Extract the (X, Y) coordinate from the center of the cell holding the provided text.  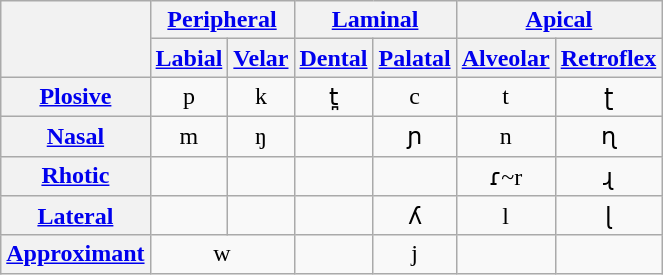
ɲ (414, 136)
Velar (261, 58)
l (506, 216)
ŋ (261, 136)
ɳ (608, 136)
t̪ (334, 97)
Plosive (76, 97)
j (414, 254)
w (222, 254)
k (261, 97)
p (189, 97)
Retroflex (608, 58)
Peripheral (222, 20)
Rhotic (76, 176)
m (189, 136)
Nasal (76, 136)
Approximant (76, 254)
ɭ (608, 216)
Palatal (414, 58)
ɻ (608, 176)
ɾ~r (506, 176)
Lateral (76, 216)
c (414, 97)
t (506, 97)
Alveolar (506, 58)
Laminal (375, 20)
n (506, 136)
Dental (334, 58)
ʈ (608, 97)
Labial (189, 58)
ʎ (414, 216)
Apical (559, 20)
